Provide the [X, Y] coordinate of the cell's center where the given text is located.  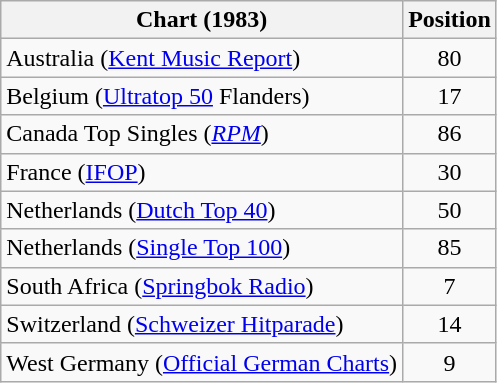
Canada Top Singles (RPM) [202, 134]
France (IFOP) [202, 172]
West Germany (Official German Charts) [202, 362]
50 [450, 210]
30 [450, 172]
7 [450, 286]
85 [450, 248]
Netherlands (Single Top 100) [202, 248]
Netherlands (Dutch Top 40) [202, 210]
Chart (1983) [202, 20]
14 [450, 324]
17 [450, 96]
Belgium (Ultratop 50 Flanders) [202, 96]
Australia (Kent Music Report) [202, 58]
80 [450, 58]
86 [450, 134]
Position [450, 20]
South Africa (Springbok Radio) [202, 286]
Switzerland (Schweizer Hitparade) [202, 324]
9 [450, 362]
